Search for the cell housing the specified text and yield its [X, Y] center coordinate. 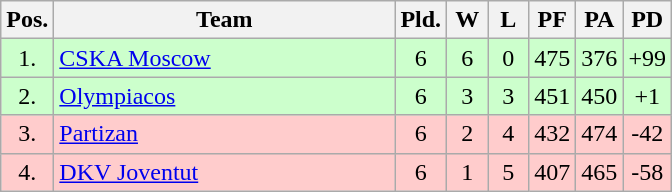
+99 [648, 58]
Pos. [28, 20]
CSKA Moscow [224, 58]
4 [508, 134]
376 [600, 58]
3. [28, 134]
5 [508, 172]
407 [552, 172]
W [468, 20]
1. [28, 58]
1 [468, 172]
0 [508, 58]
Team [224, 20]
Olympiacos [224, 96]
PA [600, 20]
PD [648, 20]
2 [468, 134]
4. [28, 172]
475 [552, 58]
432 [552, 134]
L [508, 20]
474 [600, 134]
+1 [648, 96]
-58 [648, 172]
2. [28, 96]
-42 [648, 134]
Partizan [224, 134]
Pld. [421, 20]
465 [600, 172]
451 [552, 96]
PF [552, 20]
DKV Joventut [224, 172]
450 [600, 96]
